Scan for the cell matching the given text and deliver its [x, y] coordinate at center. 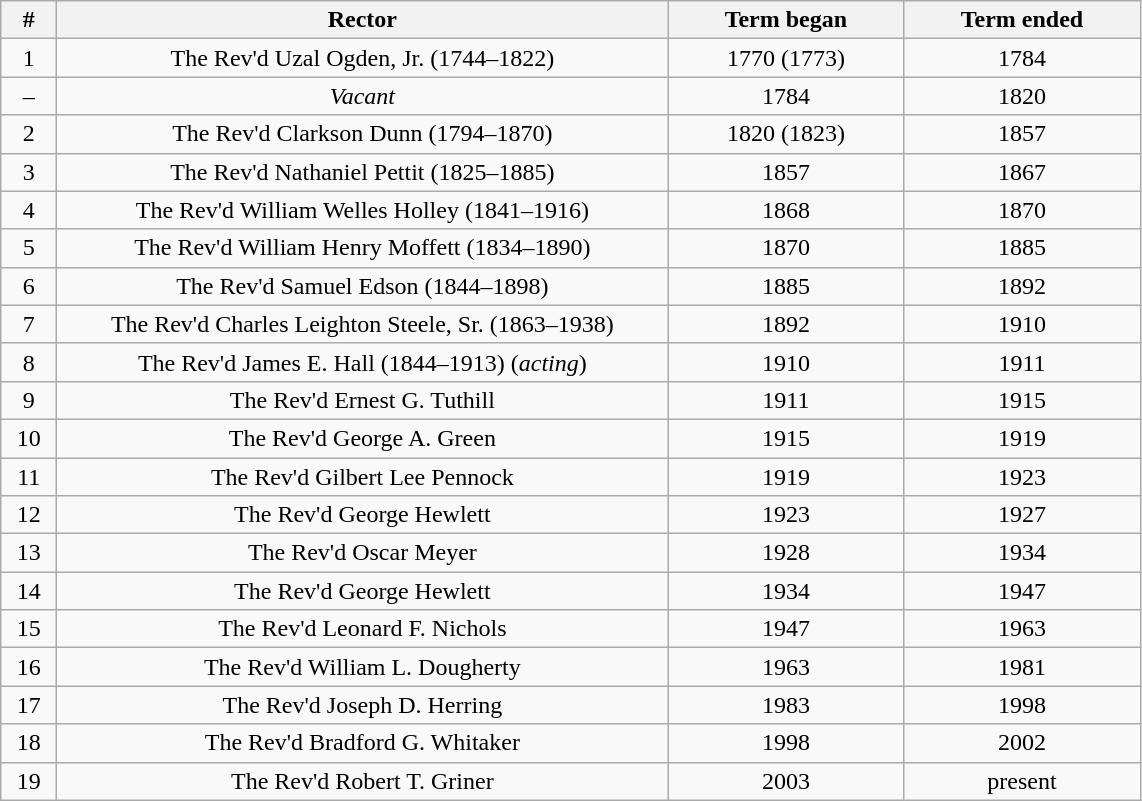
The Rev'd James E. Hall (1844–1913) (acting) [362, 362]
The Rev'd Ernest G. Tuthill [362, 400]
10 [29, 438]
The Rev'd George A. Green [362, 438]
The Rev'd Gilbert Lee Pennock [362, 477]
1820 [1022, 96]
15 [29, 629]
11 [29, 477]
The Rev'd Robert T. Griner [362, 781]
3 [29, 172]
present [1022, 781]
1983 [786, 705]
The Rev'd Leonard F. Nichols [362, 629]
1927 [1022, 515]
17 [29, 705]
Term began [786, 20]
16 [29, 667]
5 [29, 248]
The Rev'd William Welles Holley (1841–1916) [362, 210]
The Rev'd Oscar Meyer [362, 553]
9 [29, 400]
The Rev'd Charles Leighton Steele, Sr. (1863–1938) [362, 324]
The Rev'd William Henry Moffett (1834–1890) [362, 248]
1867 [1022, 172]
The Rev'd Samuel Edson (1844–1898) [362, 286]
18 [29, 743]
2002 [1022, 743]
1 [29, 58]
8 [29, 362]
4 [29, 210]
1820 (1823) [786, 134]
Rector [362, 20]
14 [29, 591]
The Rev'd William L. Dougherty [362, 667]
The Rev'd Nathaniel Pettit (1825–1885) [362, 172]
The Rev'd Clarkson Dunn (1794–1870) [362, 134]
1770 (1773) [786, 58]
6 [29, 286]
1981 [1022, 667]
19 [29, 781]
The Rev'd Uzal Ogden, Jr. (1744–1822) [362, 58]
The Rev'd Bradford G. Whitaker [362, 743]
7 [29, 324]
The Rev'd Joseph D. Herring [362, 705]
13 [29, 553]
2 [29, 134]
2003 [786, 781]
Vacant [362, 96]
1928 [786, 553]
– [29, 96]
Term ended [1022, 20]
# [29, 20]
1868 [786, 210]
12 [29, 515]
